Output the (X, Y) coordinate of the center of the cell containing the given text.  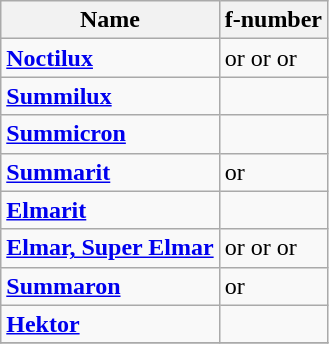
Name (110, 20)
Noctilux (110, 58)
Elmar, Super Elmar (110, 248)
Hektor (110, 324)
Summaron (110, 286)
Summicron (110, 134)
f-number (273, 20)
Summilux (110, 96)
Summarit (110, 172)
Elmarit (110, 210)
